Locate the cell with the specified text and output its (X, Y) center coordinate. 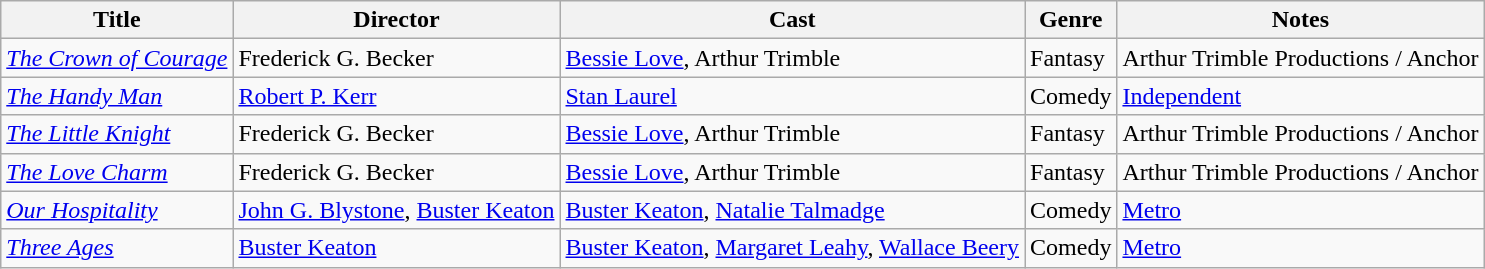
Robert P. Kerr (396, 96)
Notes (1300, 20)
Buster Keaton, Margaret Leahy, Wallace Beery (792, 248)
Genre (1071, 20)
Buster Keaton (396, 248)
Three Ages (117, 248)
The Love Charm (117, 172)
Stan Laurel (792, 96)
Cast (792, 20)
Our Hospitality (117, 210)
The Handy Man (117, 96)
Title (117, 20)
Buster Keaton, Natalie Talmadge (792, 210)
The Crown of Courage (117, 58)
John G. Blystone, Buster Keaton (396, 210)
Independent (1300, 96)
Director (396, 20)
The Little Knight (117, 134)
